Return (x, y) of the center of cell containing provided text 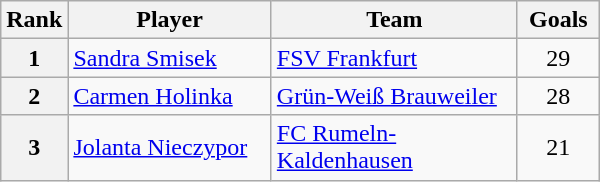
Player (170, 20)
28 (558, 96)
Team (394, 20)
3 (34, 148)
Rank (34, 20)
1 (34, 58)
Carmen Holinka (170, 96)
29 (558, 58)
FC Rumeln-Kaldenhausen (394, 148)
Goals (558, 20)
FSV Frankfurt (394, 58)
2 (34, 96)
Jolanta Nieczypor (170, 148)
Grün-Weiß Brauweiler (394, 96)
21 (558, 148)
Sandra Smisek (170, 58)
